For the text-containing cell, return its midpoint in (X, Y) coordinate format. 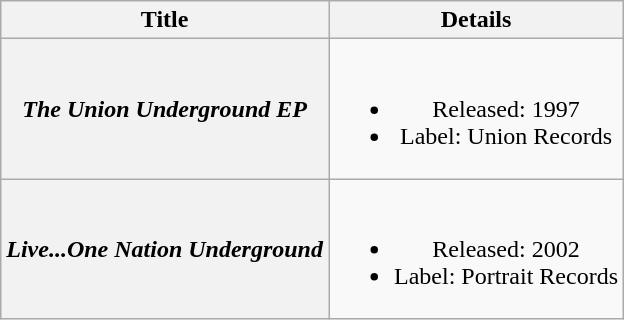
Live...One Nation Underground (165, 249)
Released: 2002Label: Portrait Records (476, 249)
The Union Underground EP (165, 109)
Details (476, 20)
Released: 1997Label: Union Records (476, 109)
Title (165, 20)
